Determine the [x, y] coordinate at the center of the cell enclosing the given text.  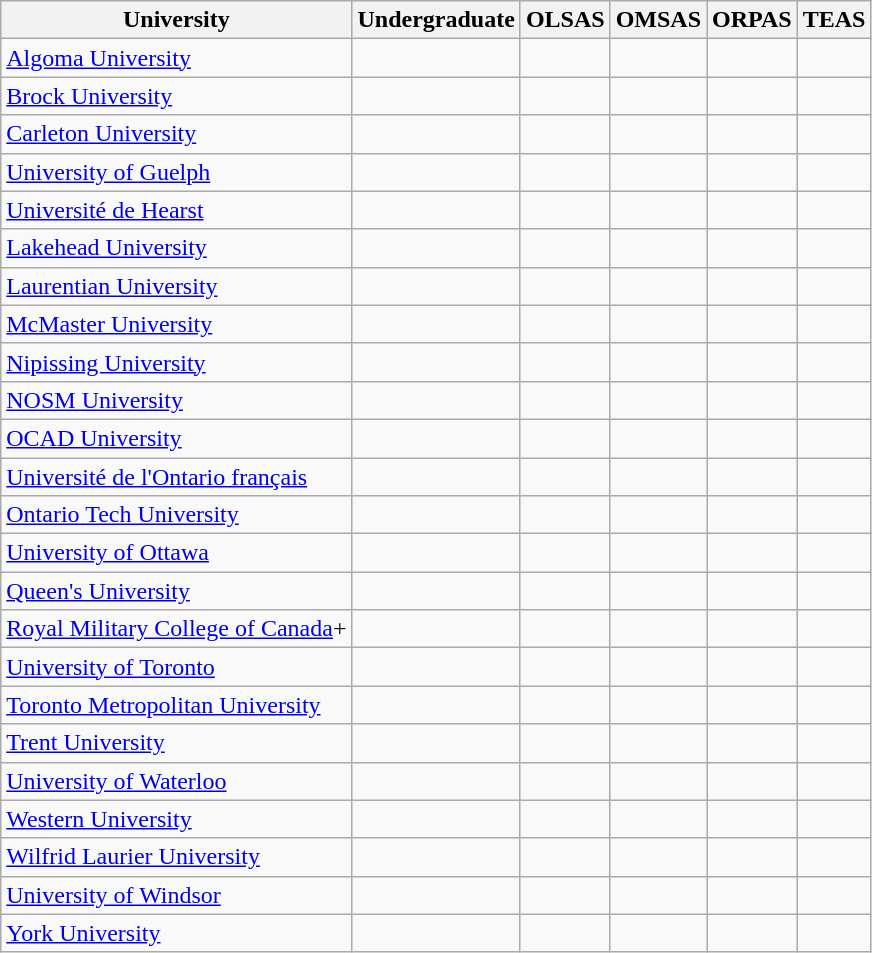
University of Waterloo [176, 781]
ORPAS [752, 20]
Algoma University [176, 58]
McMaster University [176, 324]
Toronto Metropolitan University [176, 705]
OLSAS [565, 20]
York University [176, 933]
Carleton University [176, 134]
Queen's University [176, 591]
Laurentian University [176, 286]
Ontario Tech University [176, 515]
Trent University [176, 743]
University of Guelph [176, 172]
Western University [176, 819]
TEAS [834, 20]
Nipissing University [176, 362]
NOSM University [176, 400]
University of Toronto [176, 667]
Royal Military College of Canada+ [176, 629]
Lakehead University [176, 248]
OCAD University [176, 438]
Undergraduate [436, 20]
Université de Hearst [176, 210]
Wilfrid Laurier University [176, 857]
Université de l'Ontario français [176, 477]
OMSAS [658, 20]
University of Windsor [176, 895]
Brock University [176, 96]
University [176, 20]
University of Ottawa [176, 553]
